For the text-containing cell, return its midpoint in [x, y] coordinate format. 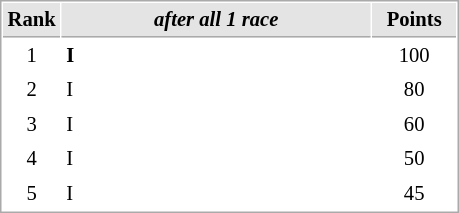
50 [414, 158]
4 [32, 158]
Rank [32, 20]
45 [414, 194]
2 [32, 90]
60 [414, 124]
80 [414, 90]
after all 1 race [216, 20]
3 [32, 124]
Points [414, 20]
100 [414, 56]
5 [32, 194]
1 [32, 56]
